Find where the given text appears and provide that cell's center as (X, Y) coordinate. 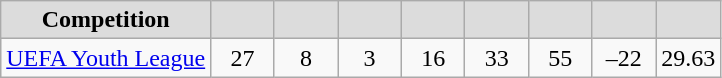
55 (561, 58)
UEFA Youth League (106, 58)
29.63 (688, 58)
27 (243, 58)
Competition (106, 20)
33 (497, 58)
16 (433, 58)
3 (370, 58)
8 (306, 58)
–22 (624, 58)
